Locate the cell with the specified text and output its [x, y] center coordinate. 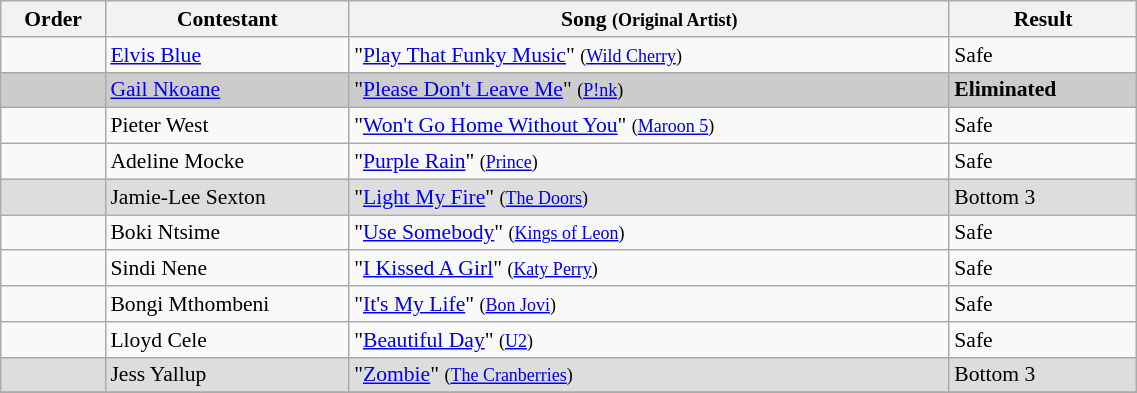
"Purple Rain" (Prince) [649, 162]
Bongi Mthombeni [227, 304]
Lloyd Cele [227, 340]
"Beautiful Day" (U2) [649, 340]
"Play That Funky Music" (Wild Cherry) [649, 55]
"Please Don't Leave Me" (P!nk) [649, 90]
Jess Yallup [227, 375]
Result [1043, 19]
Elvis Blue [227, 55]
Contestant [227, 19]
"Use Somebody" (Kings of Leon) [649, 233]
Boki Ntsime [227, 233]
Sindi Nene [227, 269]
"I Kissed A Girl" (Katy Perry) [649, 269]
"Zombie" (The Cranberries) [649, 375]
Order [54, 19]
Eliminated [1043, 90]
Pieter West [227, 126]
"Won't Go Home Without You" (Maroon 5) [649, 126]
Adeline Mocke [227, 162]
Song (Original Artist) [649, 19]
"Light My Fire" (The Doors) [649, 197]
Gail Nkoane [227, 90]
Jamie-Lee Sexton [227, 197]
"It's My Life" (Bon Jovi) [649, 304]
